Output the (X, Y) coordinate of the center of the cell containing the given text.  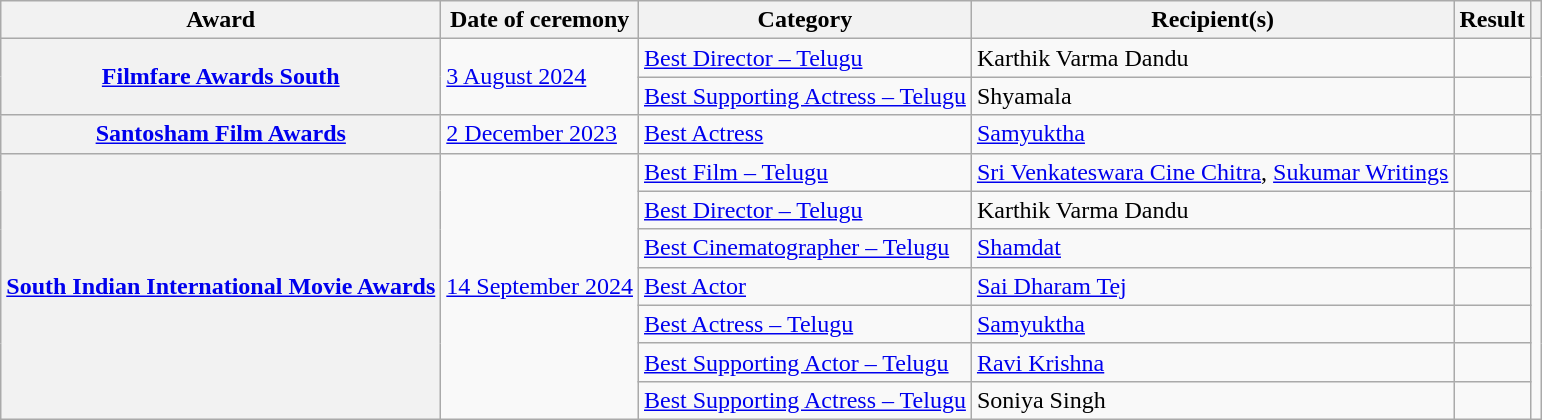
3 August 2024 (540, 77)
Recipient(s) (1212, 20)
Sri Venkateswara Cine Chitra, Sukumar Writings (1212, 172)
Sai Dharam Tej (1212, 286)
Ravi Krishna (1212, 362)
Shyamala (1212, 96)
2 December 2023 (540, 134)
Award (221, 20)
Best Cinematographer – Telugu (804, 248)
Santosham Film Awards (221, 134)
Best Film – Telugu (804, 172)
Filmfare Awards South (221, 77)
Best Actor (804, 286)
Best Actress – Telugu (804, 324)
Best Supporting Actor – Telugu (804, 362)
Soniya Singh (1212, 400)
14 September 2024 (540, 286)
South Indian International Movie Awards (221, 286)
Date of ceremony (540, 20)
Category (804, 20)
Result (1492, 20)
Best Actress (804, 134)
Shamdat (1212, 248)
